Locate the cell with the specified text and output its (x, y) center coordinate. 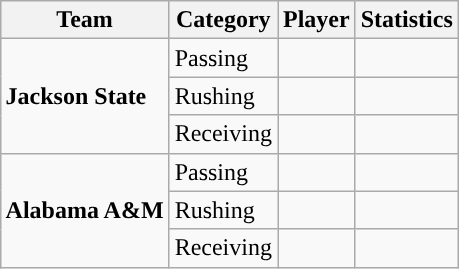
Alabama A&M (84, 210)
Statistics (406, 20)
Jackson State (84, 96)
Player (317, 20)
Team (84, 20)
Category (223, 20)
